Detect which cell encompasses the target text, then output its (x, y) center coordinate. 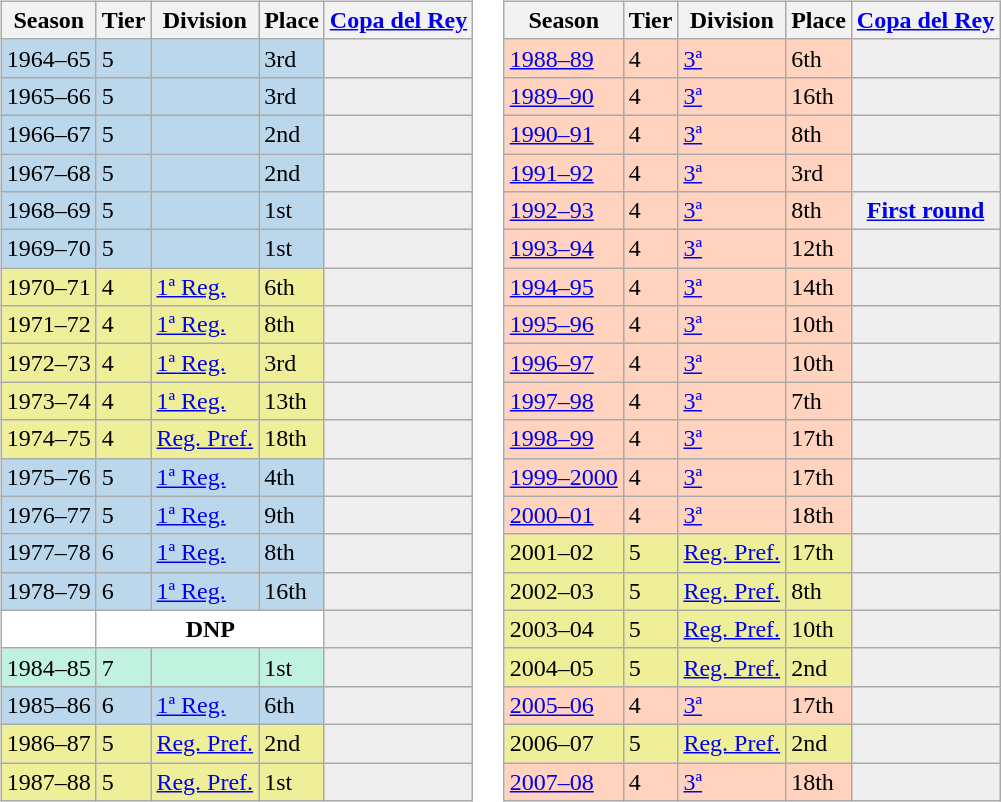
1966–67 (48, 134)
4th (292, 477)
1994–95 (564, 287)
1967–68 (48, 173)
2007–08 (564, 781)
1968–69 (48, 211)
1998–99 (564, 439)
1988–89 (564, 58)
1991–92 (564, 173)
12th (819, 249)
14th (819, 287)
2001–02 (564, 553)
1970–71 (48, 287)
1987–88 (48, 781)
DNP (210, 629)
1995–96 (564, 325)
2002–03 (564, 591)
9th (292, 515)
1973–74 (48, 401)
1964–65 (48, 58)
7th (819, 401)
1977–78 (48, 553)
1971–72 (48, 325)
1989–90 (564, 96)
2005–06 (564, 705)
2004–05 (564, 667)
1974–75 (48, 439)
1969–70 (48, 249)
First round (925, 211)
1976–77 (48, 515)
1996–97 (564, 363)
1975–76 (48, 477)
1985–86 (48, 705)
2000–01 (564, 515)
1978–79 (48, 591)
1997–98 (564, 401)
2006–07 (564, 743)
7 (124, 667)
1984–85 (48, 667)
1986–87 (48, 743)
1999–2000 (564, 477)
1990–91 (564, 134)
13th (292, 401)
1992–93 (564, 211)
1993–94 (564, 249)
1965–66 (48, 96)
1972–73 (48, 363)
2003–04 (564, 629)
